Find where the given text appears and provide that cell's center as [x, y] coordinate. 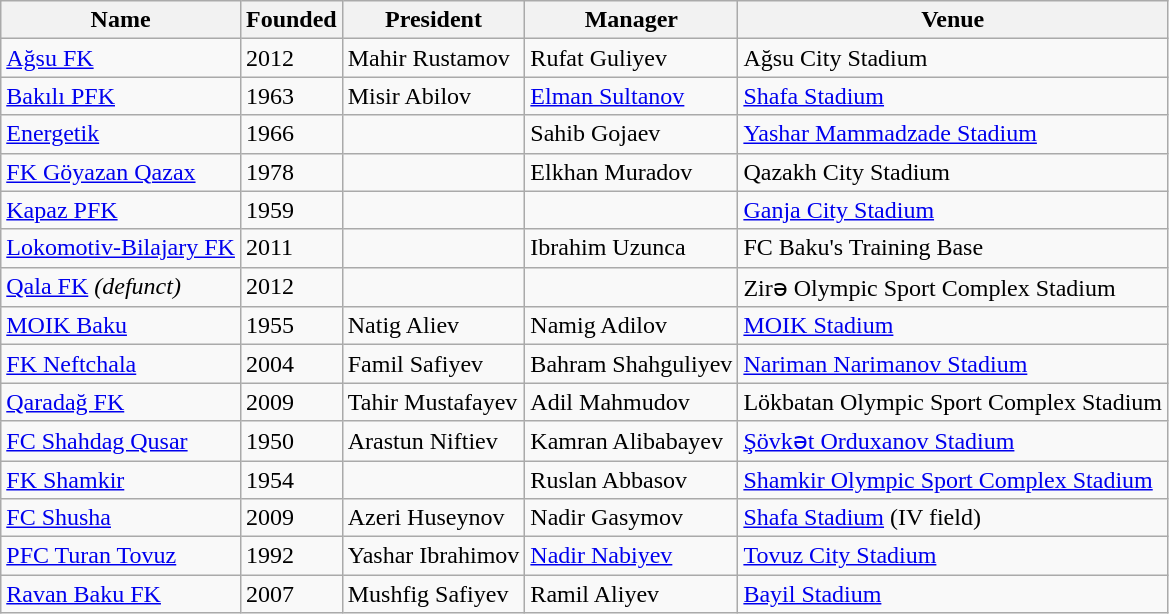
1954 [291, 479]
Shafa Stadium [953, 96]
Şövkət Orduxanov Stadium [953, 441]
Qala FK (defunct) [121, 287]
Bahram Shahguliyev [632, 364]
Name [121, 20]
Nadir Nabiyev [632, 556]
Nariman Narimanov Stadium [953, 364]
Kapaz PFK [121, 210]
Rufat Guliyev [632, 58]
MOIK Baku [121, 326]
Lokomotiv-Bilajary FK [121, 248]
Azeri Huseynov [434, 518]
Bayil Stadium [953, 594]
Ağsu FK [121, 58]
Zirə Olympic Sport Complex Stadium [953, 287]
1963 [291, 96]
1959 [291, 210]
Manager [632, 20]
PFC Turan Tovuz [121, 556]
Adil Mahmudov [632, 402]
Qazakh City Stadium [953, 172]
Ramil Aliyev [632, 594]
Arastun Niftiev [434, 441]
1992 [291, 556]
Lökbatan Olympic Sport Complex Stadium [953, 402]
Founded [291, 20]
2004 [291, 364]
Sahib Gojaev [632, 134]
1950 [291, 441]
Misir Abilov [434, 96]
Ruslan Abbasov [632, 479]
Qaradağ FK [121, 402]
Tahir Mustafayev [434, 402]
Ağsu City Stadium [953, 58]
Ravan Baku FK [121, 594]
Kamran Alibabayev [632, 441]
FC Shusha [121, 518]
Natig Aliev [434, 326]
Energetik [121, 134]
2007 [291, 594]
Famil Safiyev [434, 364]
Namig Adilov [632, 326]
MOIK Stadium [953, 326]
Tovuz City Stadium [953, 556]
Elman Sultanov [632, 96]
Ibrahim Uzunca [632, 248]
Nadir Gasymov [632, 518]
1966 [291, 134]
Shamkir Olympic Sport Complex Stadium [953, 479]
Elkhan Muradov [632, 172]
1955 [291, 326]
FC Baku's Training Base [953, 248]
Yashar Mammadzade Stadium [953, 134]
Mushfig Safiyev [434, 594]
FK Göyazan Qazax [121, 172]
FC Shahdag Qusar [121, 441]
Bakılı PFK [121, 96]
2011 [291, 248]
Venue [953, 20]
1978 [291, 172]
Yashar Ibrahimov [434, 556]
Mahir Rustamov [434, 58]
Ganja City Stadium [953, 210]
Shafa Stadium (IV field) [953, 518]
President [434, 20]
FK Neftchala [121, 364]
FK Shamkir [121, 479]
